Identify which cell holds the provided text, then report its [X, Y] central coordinate. 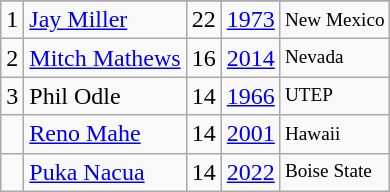
Reno Mahe [105, 134]
New Mexico [334, 20]
1966 [250, 96]
2001 [250, 134]
3 [12, 96]
Boise State [334, 172]
22 [204, 20]
2014 [250, 58]
1973 [250, 20]
2 [12, 58]
Phil Odle [105, 96]
Hawaii [334, 134]
16 [204, 58]
Puka Nacua [105, 172]
Jay Miller [105, 20]
Nevada [334, 58]
1 [12, 20]
2022 [250, 172]
UTEP [334, 96]
Mitch Mathews [105, 58]
